Return [x, y] of the center of cell containing provided text 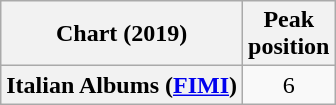
Peakposition [289, 34]
Italian Albums (FIMI) [122, 85]
Chart (2019) [122, 34]
6 [289, 85]
